Extract the (x, y) coordinate from the center of the cell holding the provided text.  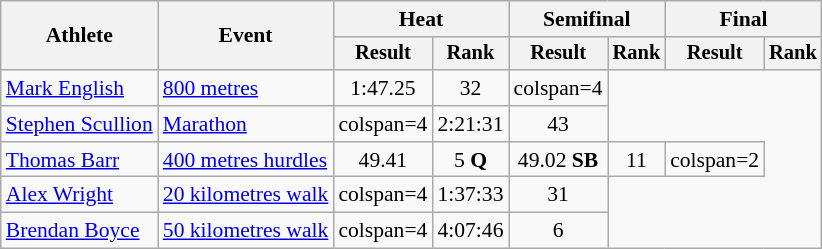
31 (558, 195)
20 kilometres walk (246, 195)
Event (246, 36)
Marathon (246, 124)
400 metres hurdles (246, 160)
Mark English (80, 88)
11 (637, 160)
Alex Wright (80, 195)
43 (558, 124)
49.02 SB (558, 160)
1:37:33 (470, 195)
Brendan Boyce (80, 231)
Heat (420, 19)
Semifinal (588, 19)
5 Q (470, 160)
Stephen Scullion (80, 124)
2:21:31 (470, 124)
49.41 (382, 160)
1:47.25 (382, 88)
32 (470, 88)
50 kilometres walk (246, 231)
Thomas Barr (80, 160)
colspan=2 (714, 160)
800 metres (246, 88)
6 (558, 231)
Final (744, 19)
Athlete (80, 36)
4:07:46 (470, 231)
